Find where the given text appears and provide that cell's center as (x, y) coordinate. 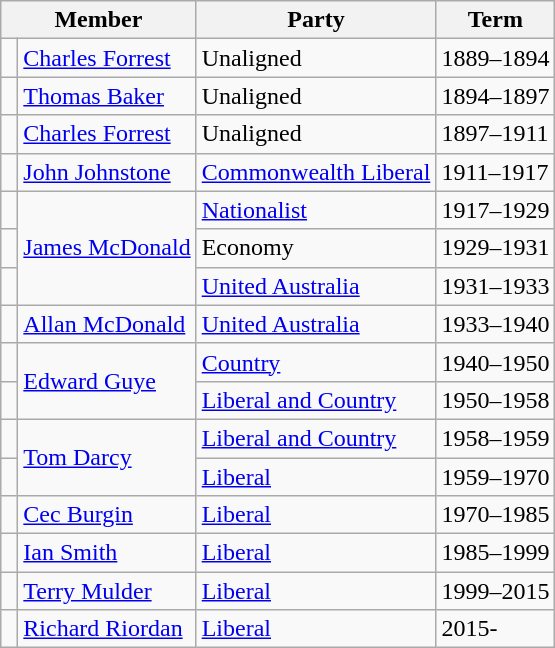
1929–1931 (496, 248)
1894–1897 (496, 96)
Allan McDonald (107, 324)
Economy (316, 248)
Richard Riordan (107, 629)
1959–1970 (496, 477)
Terry Mulder (107, 591)
2015- (496, 629)
1911–1917 (496, 172)
Thomas Baker (107, 96)
1950–1958 (496, 400)
1970–1985 (496, 515)
1933–1940 (496, 324)
Member (98, 20)
Term (496, 20)
1917–1929 (496, 210)
1985–1999 (496, 553)
1999–2015 (496, 591)
Party (316, 20)
Commonwealth Liberal (316, 172)
1897–1911 (496, 134)
James McDonald (107, 248)
John Johnstone (107, 172)
Ian Smith (107, 553)
1958–1959 (496, 438)
1889–1894 (496, 58)
Tom Darcy (107, 457)
Nationalist (316, 210)
1940–1950 (496, 362)
1931–1933 (496, 286)
Edward Guye (107, 381)
Cec Burgin (107, 515)
Country (316, 362)
